Capture the cell that displays the provided text and extract its [x, y] central coordinate. 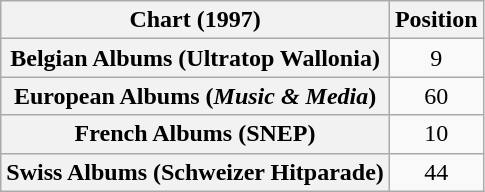
Chart (1997) [196, 20]
Belgian Albums (Ultratop Wallonia) [196, 58]
Position [436, 20]
European Albums (Music & Media) [196, 96]
60 [436, 96]
French Albums (SNEP) [196, 134]
9 [436, 58]
Swiss Albums (Schweizer Hitparade) [196, 172]
44 [436, 172]
10 [436, 134]
